Provide the [X, Y] coordinate of the cell's center where the given text is located.  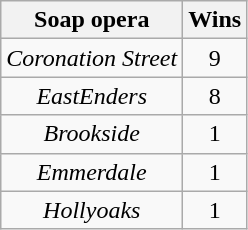
Soap opera [92, 20]
Hollyoaks [92, 210]
EastEnders [92, 96]
Emmerdale [92, 172]
9 [215, 58]
8 [215, 96]
Wins [215, 20]
Coronation Street [92, 58]
Brookside [92, 134]
